Extract the [x, y] coordinate from the center of the cell holding the provided text.  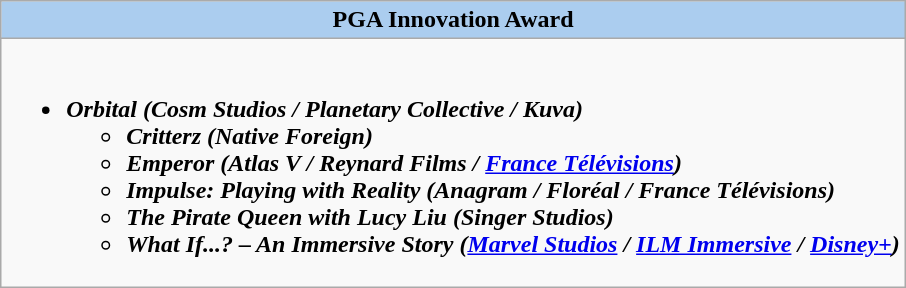
PGA Innovation Award [454, 20]
